From the cell containing the given text, extract its center point as (x, y) coordinate. 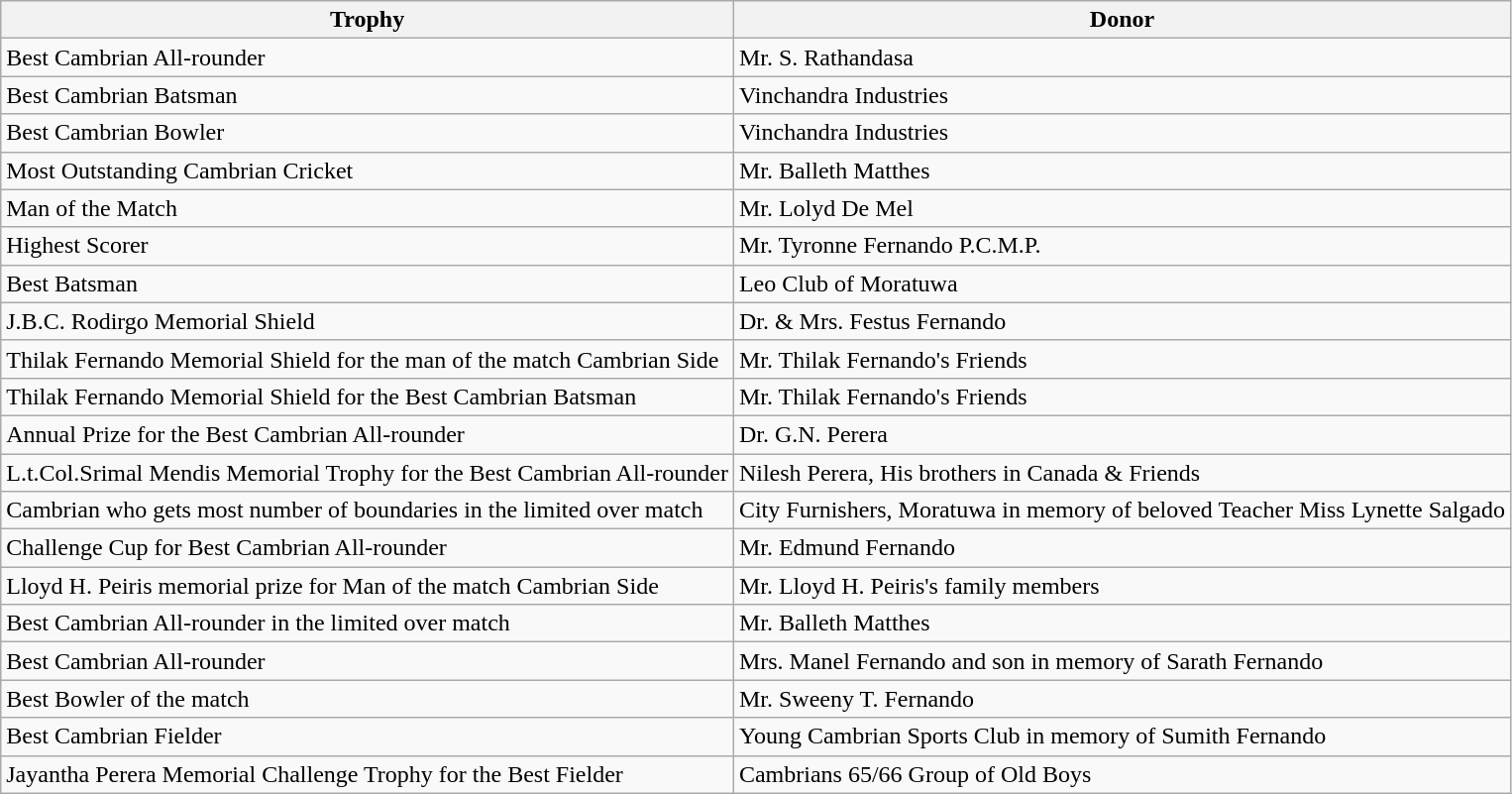
Man of the Match (368, 208)
Best Bowler of the match (368, 699)
Jayantha Perera Memorial Challenge Trophy for the Best Fielder (368, 774)
Young Cambrian Sports Club in memory of Sumith Fernando (1122, 737)
Cambrian who gets most number of boundaries in the limited over match (368, 510)
Mr. Edmund Fernando (1122, 548)
Nilesh Perera, His brothers in Canada & Friends (1122, 473)
Mr. Sweeny T. Fernando (1122, 699)
Best Batsman (368, 284)
Best Cambrian Batsman (368, 95)
Thilak Fernando Memorial Shield for the Best Cambrian Batsman (368, 397)
L.t.Col.Srimal Mendis Memorial Trophy for the Best Cambrian All-rounder (368, 473)
Trophy (368, 20)
Mr. S. Rathandasa (1122, 57)
Mr. Lolyd De Mel (1122, 208)
Annual Prize for the Best Cambrian All-rounder (368, 434)
City Furnishers, Moratuwa in memory of beloved Teacher Miss Lynette Salgado (1122, 510)
Donor (1122, 20)
Best Cambrian Fielder (368, 737)
Most Outstanding Cambrian Cricket (368, 170)
Mrs. Manel Fernando and son in memory of Sarath Fernando (1122, 661)
Highest Scorer (368, 246)
Dr. & Mrs. Festus Fernando (1122, 321)
Best Cambrian All-rounder in the limited over match (368, 624)
Thilak Fernando Memorial Shield for the man of the match Cambrian Side (368, 359)
Dr. G.N. Perera (1122, 434)
Leo Club of Moratuwa (1122, 284)
Mr. Lloyd H. Peiris's family members (1122, 586)
Mr. Tyronne Fernando P.C.M.P. (1122, 246)
Challenge Cup for Best Cambrian All-rounder (368, 548)
Cambrians 65/66 Group of Old Boys (1122, 774)
Lloyd H. Peiris memorial prize for Man of the match Cambrian Side (368, 586)
Best Cambrian Bowler (368, 133)
J.B.C. Rodirgo Memorial Shield (368, 321)
